Return (X, Y) of the center of cell containing provided text 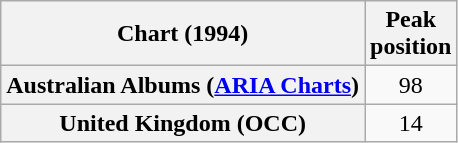
Peakposition (411, 34)
98 (411, 85)
14 (411, 123)
Australian Albums (ARIA Charts) (183, 85)
Chart (1994) (183, 34)
United Kingdom (OCC) (183, 123)
